Identify which cell holds the provided text, then report its (x, y) central coordinate. 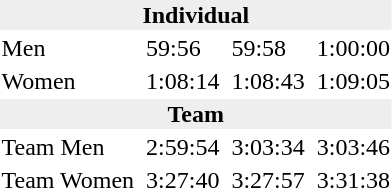
Team (196, 114)
3:03:34 (268, 147)
1:08:14 (183, 81)
Team Men (68, 147)
3:03:46 (353, 147)
1:00:00 (353, 48)
59:58 (268, 48)
1:08:43 (268, 81)
Individual (196, 15)
2:59:54 (183, 147)
Women (68, 81)
59:56 (183, 48)
Men (68, 48)
1:09:05 (353, 81)
